Locate the cell with the specified text and output its [X, Y] center coordinate. 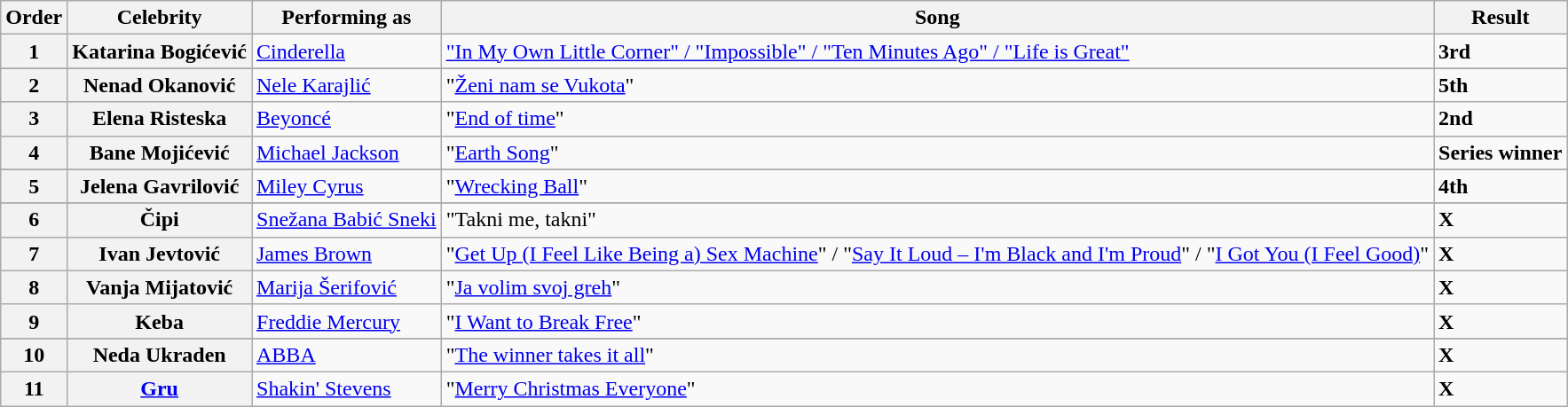
"End of time" [937, 119]
Song [937, 18]
Gru [160, 388]
James Brown [347, 254]
ABBA [347, 355]
7 [34, 254]
5 [34, 186]
8 [34, 287]
Jelena Gavrilović [160, 186]
"Merry Christmas Everyone" [937, 388]
Result [1501, 18]
1 [34, 51]
Shakin' Stevens [347, 388]
"Ja volim svoj greh" [937, 287]
Snežana Babić Sneki [347, 220]
Celebrity [160, 18]
Elena Risteska [160, 119]
Ivan Jevtović [160, 254]
Miley Cyrus [347, 186]
"I Want to Break Free" [937, 321]
Freddie Mercury [347, 321]
Katarina Bogićević [160, 51]
9 [34, 321]
10 [34, 355]
4th [1501, 186]
Series winner [1501, 153]
4 [34, 153]
Vanja Mijatović [160, 287]
"Earth Song" [937, 153]
11 [34, 388]
Bane Mojićević [160, 153]
"Get Up (I Feel Like Being a) Sex Machine" / "Say It Loud – I'm Black and I'm Proud" / "I Got You (I Feel Good)" [937, 254]
Neda Ukraden [160, 355]
3 [34, 119]
2nd [1501, 119]
Nele Karajlić [347, 85]
Order [34, 18]
Keba [160, 321]
3rd [1501, 51]
Marija Šerifović [347, 287]
"Ženi nam se Vukota" [937, 85]
Nenad Okanović [160, 85]
"In My Own Little Corner" / "Impossible" / "Ten Minutes Ago" / "Life is Great" [937, 51]
2 [34, 85]
Cinderella [347, 51]
"Takni me, takni" [937, 220]
"Wrecking Ball" [937, 186]
Performing as [347, 18]
"The winner takes it all" [937, 355]
Michael Jackson [347, 153]
6 [34, 220]
5th [1501, 85]
Beyoncé [347, 119]
Čipi [160, 220]
